Return (x, y) of the center of cell containing provided text 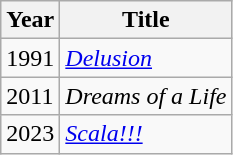
Scala!!! (146, 134)
2011 (30, 96)
Year (30, 20)
2023 (30, 134)
Dreams of a Life (146, 96)
1991 (30, 58)
Delusion (146, 58)
Title (146, 20)
